Search for the cell housing the specified text and yield its [x, y] center coordinate. 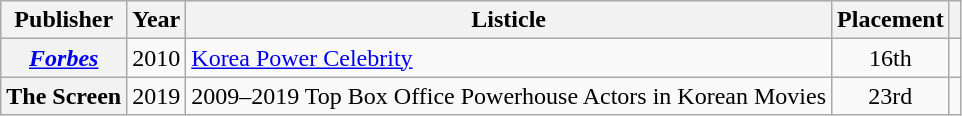
2019 [156, 96]
Publisher [64, 20]
Year [156, 20]
The Screen [64, 96]
23rd [891, 96]
2009–2019 Top Box Office Powerhouse Actors in Korean Movies [509, 96]
Placement [891, 20]
Listicle [509, 20]
Korea Power Celebrity [509, 58]
16th [891, 58]
Forbes [64, 58]
2010 [156, 58]
